From the cell containing the given text, extract its center point as (x, y) coordinate. 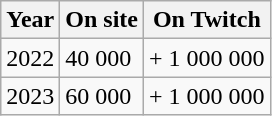
On site (102, 20)
40 000 (102, 58)
Year (30, 20)
On Twitch (208, 20)
2023 (30, 96)
2022 (30, 58)
60 000 (102, 96)
